Identify which cell holds the provided text, then report its (X, Y) central coordinate. 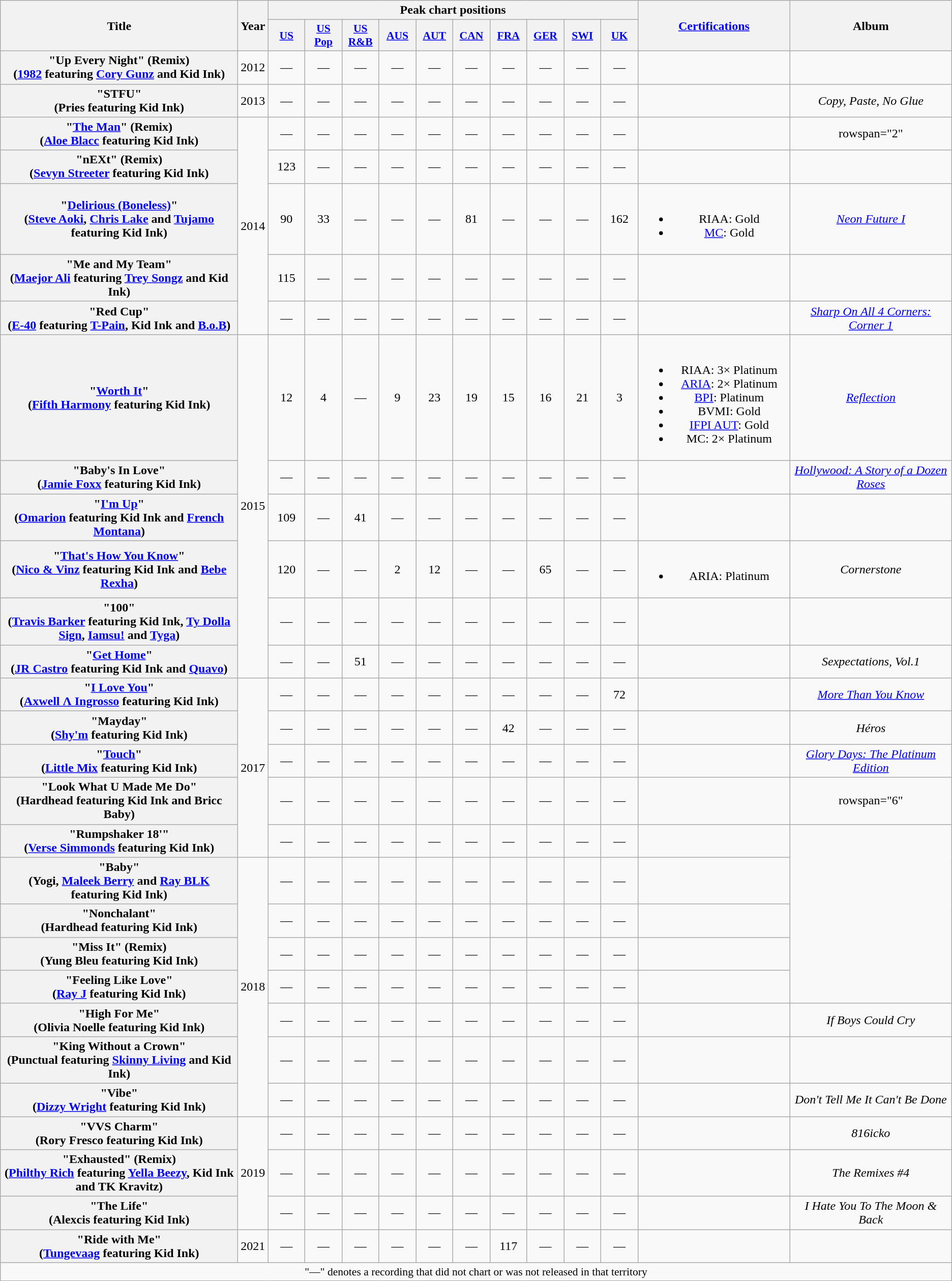
"VVS Charm"(Rory Fresco featuring Kid Ink) (119, 1132)
"Up Every Night" (Remix)(1982 featuring Cory Gunz and Kid Ink) (119, 67)
If Boys Could Cry (871, 1020)
"nEXt" (Remix)(Sevyn Streeter featuring Kid Ink) (119, 167)
ARIA: Platinum (714, 570)
"Touch"(Little Mix featuring Kid Ink) (119, 761)
Hollywood: A Story of a Dozen Roses (871, 477)
The Remixes #4 (871, 1173)
RIAA: 3× PlatinumARIA: 2× PlatinumBPI: PlatinumBVMI: GoldIFPI AUT: GoldMC: 2× Platinum (714, 397)
2021 (253, 1246)
AUT (434, 36)
"Miss It" (Remix)(Yung Bleu featuring Kid Ink) (119, 953)
2019 (253, 1173)
"The Man" (Remix)(Aloe Blacc featuring Kid Ink) (119, 133)
Héros (871, 727)
"Me and My Team"(Maejor Ali featuring Trey Songz and Kid Ink) (119, 278)
Don't Tell Me It Can't Be Done (871, 1100)
109 (287, 517)
rowspan="6" (871, 801)
"Red Cup"(E-40 featuring T-Pain, Kid Ink and B.o.B) (119, 317)
More Than You Know (871, 695)
42 (509, 727)
RIAA: GoldMC: Gold (714, 219)
"Baby's In Love"(Jamie Foxx featuring Kid Ink) (119, 477)
"Delirious (Boneless)"(Steve Aoki, Chris Lake and Tujamo featuring Kid Ink) (119, 219)
4 (323, 397)
I Hate You To The Moon & Back (871, 1213)
3 (619, 397)
Year (253, 25)
AUS (398, 36)
2012 (253, 67)
Title (119, 25)
rowspan="2" (871, 133)
"Mayday"(Shy'm featuring Kid Ink) (119, 727)
US (287, 36)
16 (545, 397)
72 (619, 695)
Sexpectations, Vol.1 (871, 661)
"Ride with Me" (Tungevaag featuring Kid Ink) (119, 1246)
Peak chart positions (453, 10)
"100"(Travis Barker featuring Kid Ink, Ty Dolla Sign, Iamsu! and Tyga) (119, 622)
120 (287, 570)
51 (360, 661)
"Look What U Made Me Do"(Hardhead featuring Kid Ink and Bricc Baby) (119, 801)
2015 (253, 506)
115 (287, 278)
2013 (253, 101)
"—" denotes a recording that did not chart or was not released in that territory (476, 1272)
"Nonchalant"(Hardhead featuring Kid Ink) (119, 921)
65 (545, 570)
Copy, Paste, No Glue (871, 101)
"Exhausted" (Remix)(Philthy Rich featuring Yella Beezy, Kid Ink and TK Kravitz) (119, 1173)
Reflection (871, 397)
162 (619, 219)
FRA (509, 36)
41 (360, 517)
Album (871, 25)
2018 (253, 987)
"King Without a Crown"(Punctual featuring Skinny Living and Kid Ink) (119, 1060)
81 (472, 219)
33 (323, 219)
"That's How You Know"(Nico & Vinz featuring Kid Ink and Bebe Rexha) (119, 570)
21 (583, 397)
USPop (323, 36)
"Get Home"(JR Castro featuring Kid Ink and Quavo) (119, 661)
816icko (871, 1132)
2017 (253, 768)
"I'm Up"(Omarion featuring Kid Ink and French Montana) (119, 517)
90 (287, 219)
Sharp On All 4 Corners: Corner 1 (871, 317)
"I Love You"(Axwell Λ Ingrosso featuring Kid Ink) (119, 695)
2014 (253, 226)
"Rumpshaker 18'"(Verse Simmonds featuring Kid Ink) (119, 840)
"The Life"(Alexcis featuring Kid Ink) (119, 1213)
9 (398, 397)
"High For Me"(Olivia Noelle featuring Kid Ink) (119, 1020)
UK (619, 36)
"Vibe"(Dizzy Wright featuring Kid Ink) (119, 1100)
19 (472, 397)
"Baby"(Yogi, Maleek Berry and Ray BLK featuring Kid Ink) (119, 881)
"STFU"(Pries featuring Kid Ink) (119, 101)
Neon Future I (871, 219)
CAN (472, 36)
"Feeling Like Love"(Ray J featuring Kid Ink) (119, 987)
2 (398, 570)
SWI (583, 36)
Certifications (714, 25)
15 (509, 397)
GER (545, 36)
USR&B (360, 36)
Cornerstone (871, 570)
117 (509, 1246)
123 (287, 167)
"Worth It"(Fifth Harmony featuring Kid Ink) (119, 397)
Glory Days: The Platinum Edition (871, 761)
23 (434, 397)
